Scan for the cell matching the given text and deliver its (X, Y) coordinate at center. 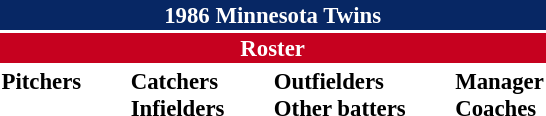
1986 Minnesota Twins (272, 15)
Roster (272, 48)
